Find where the given text appears and provide that cell's center as [X, Y] coordinate. 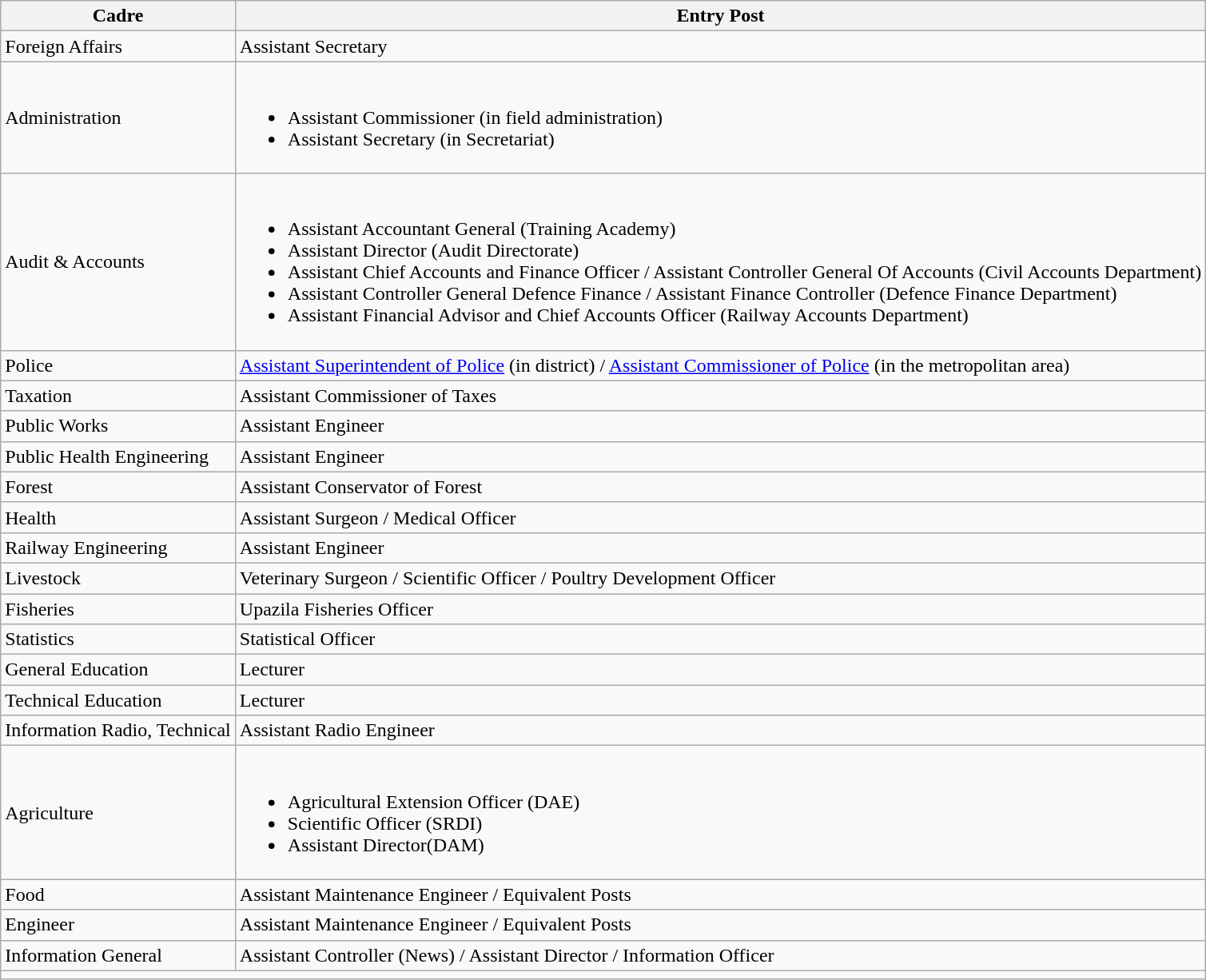
Assistant Superintendent of Police (in district) / Assistant Commissioner of Police (in the metropolitan area) [720, 365]
Engineer [118, 925]
Public Health Engineering [118, 456]
Agriculture [118, 812]
Railway Engineering [118, 548]
Agricultural Extension Officer (DAE)Scientific Officer (SRDI)Assistant Director(DAM) [720, 812]
Technical Education [118, 700]
General Education [118, 670]
Audit & Accounts [118, 262]
Assistant Radio Engineer [720, 731]
Health [118, 517]
Food [118, 894]
Assistant Commissioner (in field administration)Assistant Secretary (in Secretariat) [720, 118]
Information Radio, Technical [118, 731]
Information General [118, 955]
Foreign Affairs [118, 46]
Assistant Controller (News) / Assistant Director / Information Officer [720, 955]
Statistics [118, 639]
Entry Post [720, 16]
Forest [118, 487]
Veterinary Surgeon / Scientific Officer / Poultry Development Officer [720, 578]
Public Works [118, 426]
Administration [118, 118]
Livestock [118, 578]
Assistant Conservator of Forest [720, 487]
Upazila Fisheries Officer [720, 608]
Assistant Surgeon / Medical Officer [720, 517]
Assistant Commissioner of Taxes [720, 396]
Statistical Officer [720, 639]
Police [118, 365]
Taxation [118, 396]
Assistant Secretary [720, 46]
Cadre [118, 16]
Fisheries [118, 608]
